Capture the cell that displays the provided text and extract its [x, y] central coordinate. 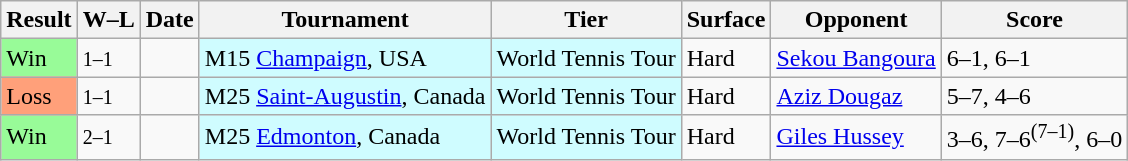
Date [170, 20]
Sekou Bangoura [856, 58]
Result [39, 20]
2–1 [108, 138]
Score [1034, 20]
5–7, 4–6 [1034, 96]
Loss [39, 96]
Tournament [345, 20]
3–6, 7–6(7–1), 6–0 [1034, 138]
Aziz Dougaz [856, 96]
6–1, 6–1 [1034, 58]
W–L [108, 20]
Surface [726, 20]
M15 Champaign, USA [345, 58]
Opponent [856, 20]
M25 Edmonton, Canada [345, 138]
M25 Saint-Augustin, Canada [345, 96]
Tier [586, 20]
Giles Hussey [856, 138]
